For the text-containing cell, return its midpoint in (x, y) coordinate format. 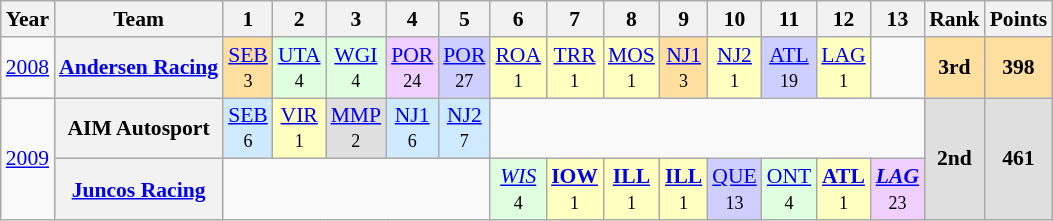
ROA 1 (518, 68)
Andersen Racing (138, 68)
WIS4 (518, 190)
WGI 4 (356, 68)
Points (1019, 19)
2008 (28, 68)
1 (248, 19)
VIR1 (300, 128)
UTA 4 (300, 68)
IOW1 (574, 190)
QUE13 (734, 190)
398 (1019, 68)
ATL 19 (789, 68)
ATL1 (843, 190)
AIM Autosport (138, 128)
SEB 3 (248, 68)
Team (138, 19)
2009 (28, 159)
LAG23 (898, 190)
NJ2 1 (734, 68)
3 (356, 19)
11 (789, 19)
POR 27 (464, 68)
SEB6 (248, 128)
POR 24 (412, 68)
LAG 1 (843, 68)
13 (898, 19)
9 (684, 19)
NJ1 3 (684, 68)
MOS 1 (632, 68)
MMP2 (356, 128)
2nd (954, 159)
12 (843, 19)
8 (632, 19)
7 (574, 19)
Rank (954, 19)
NJ27 (464, 128)
NJ16 (412, 128)
Juncos Racing (138, 190)
Year (28, 19)
TRR1 (574, 68)
3rd (954, 68)
461 (1019, 159)
4 (412, 19)
2 (300, 19)
5 (464, 19)
6 (518, 19)
10 (734, 19)
ONT4 (789, 190)
